Capture the cell that displays the provided text and extract its (x, y) central coordinate. 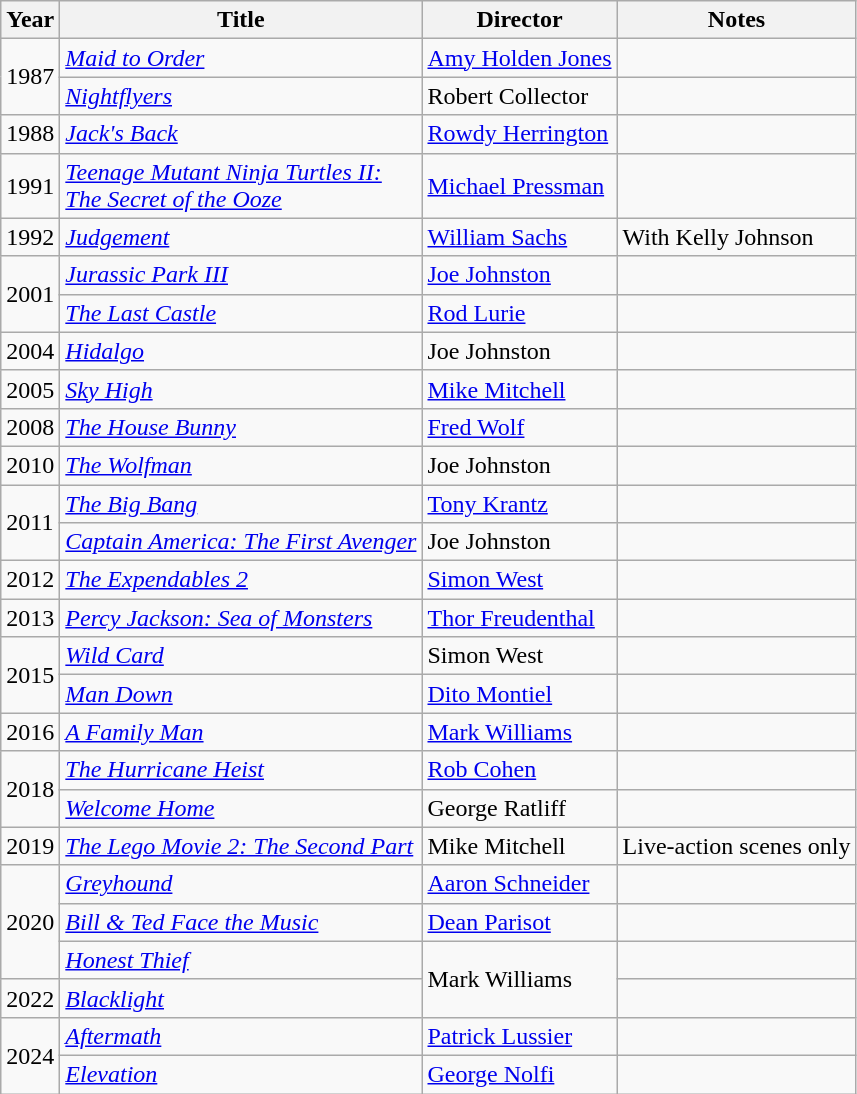
2001 (30, 294)
2016 (30, 732)
2012 (30, 580)
Percy Jackson: Sea of Monsters (241, 618)
2010 (30, 465)
Welcome Home (241, 808)
2015 (30, 675)
Amy Holden Jones (520, 58)
Thor Freudenthal (520, 618)
2013 (30, 618)
Rod Lurie (520, 313)
With Kelly Johnson (736, 237)
Live-action scenes only (736, 846)
Title (241, 20)
Judgement (241, 237)
The Lego Movie 2: The Second Part (241, 846)
Aftermath (241, 1036)
George Ratliff (520, 808)
Michael Pressman (520, 186)
Jurassic Park III (241, 275)
Dito Montiel (520, 694)
The Expendables 2 (241, 580)
Greyhound (241, 884)
Maid to Order (241, 58)
2004 (30, 351)
The Big Bang (241, 503)
Teenage Mutant Ninja Turtles II:The Secret of the Ooze (241, 186)
Robert Collector (520, 96)
Honest Thief (241, 960)
2022 (30, 998)
Elevation (241, 1074)
Year (30, 20)
Tony Krantz (520, 503)
Fred Wolf (520, 427)
2005 (30, 389)
Director (520, 20)
Aaron Schneider (520, 884)
Nightflyers (241, 96)
1988 (30, 134)
Sky High (241, 389)
2008 (30, 427)
Dean Parisot (520, 922)
The Wolfman (241, 465)
Hidalgo (241, 351)
Rob Cohen (520, 770)
The Last Castle (241, 313)
Captain America: The First Avenger (241, 542)
2020 (30, 922)
A Family Man (241, 732)
George Nolfi (520, 1074)
Bill & Ted Face the Music (241, 922)
1991 (30, 186)
William Sachs (520, 237)
2024 (30, 1055)
Jack's Back (241, 134)
Patrick Lussier (520, 1036)
The Hurricane Heist (241, 770)
Rowdy Herrington (520, 134)
Notes (736, 20)
Man Down (241, 694)
2019 (30, 846)
1992 (30, 237)
Wild Card (241, 656)
Blacklight (241, 998)
The House Bunny (241, 427)
2018 (30, 789)
1987 (30, 77)
2011 (30, 522)
